Extract the (X, Y) coordinate from the center of the cell holding the provided text.  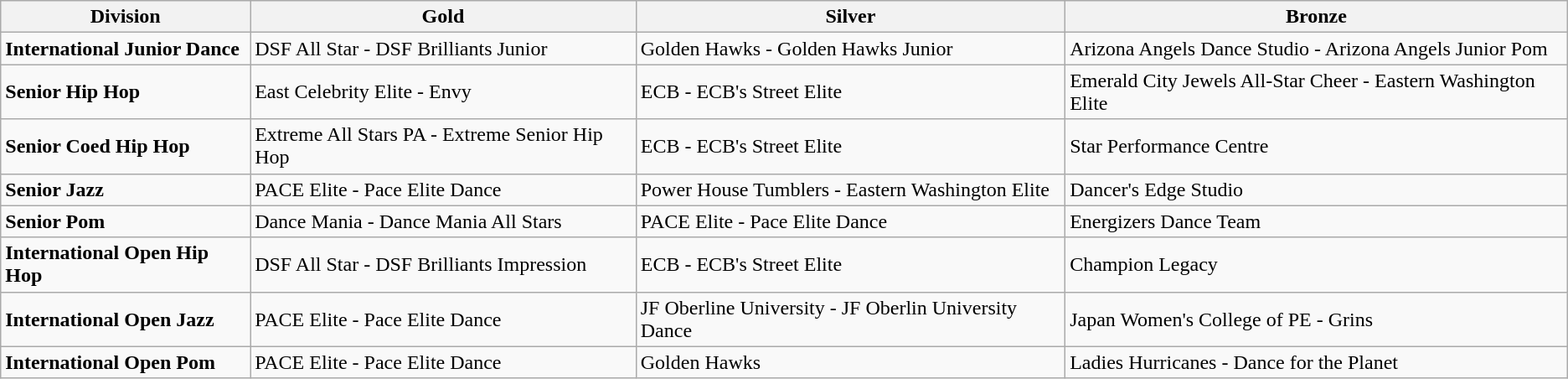
DSF All Star - DSF Brilliants Junior (444, 49)
Ladies Hurricanes - Dance for the Planet (1317, 362)
Senior Hip Hop (126, 92)
Bronze (1317, 17)
Senior Coed Hip Hop (126, 146)
Senior Pom (126, 221)
Arizona Angels Dance Studio - Arizona Angels Junior Pom (1317, 49)
Emerald City Jewels All-Star Cheer - Eastern Washington Elite (1317, 92)
DSF All Star - DSF Brilliants Impression (444, 265)
Gold (444, 17)
Golden Hawks (850, 362)
JF Oberline University - JF Oberlin University Dance (850, 319)
Dance Mania - Dance Mania All Stars (444, 221)
Silver (850, 17)
East Celebrity Elite - Envy (444, 92)
Senior Jazz (126, 189)
Japan Women's College of PE - Grins (1317, 319)
Division (126, 17)
Extreme All Stars PA - Extreme Senior Hip Hop (444, 146)
International Open Hip Hop (126, 265)
Energizers Dance Team (1317, 221)
Star Performance Centre (1317, 146)
International Open Jazz (126, 319)
International Junior Dance (126, 49)
Power House Tumblers - Eastern Washington Elite (850, 189)
Champion Legacy (1317, 265)
Dancer's Edge Studio (1317, 189)
Golden Hawks - Golden Hawks Junior (850, 49)
International Open Pom (126, 362)
